For the text-containing cell, return its midpoint in (x, y) coordinate format. 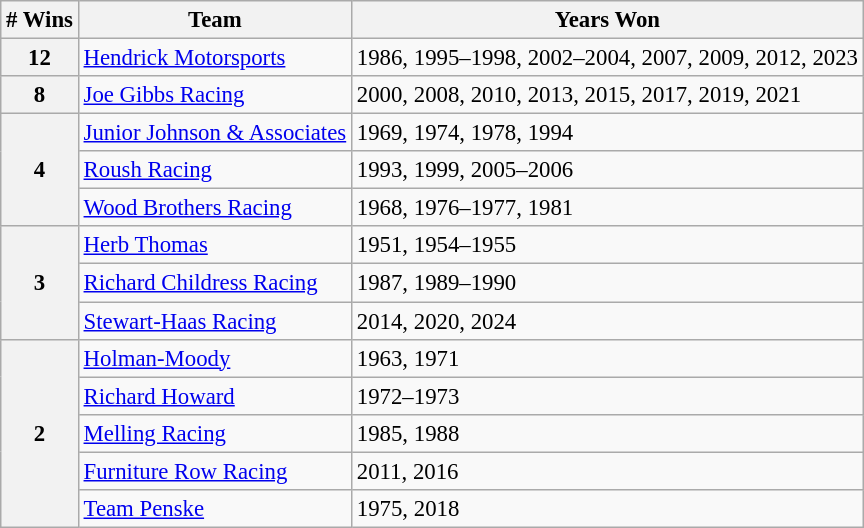
Junior Johnson & Associates (214, 133)
Wood Brothers Racing (214, 208)
1969, 1974, 1978, 1994 (607, 133)
4 (40, 170)
Herb Thomas (214, 245)
Holman-Moody (214, 358)
1968, 1976–1977, 1981 (607, 208)
1951, 1954–1955 (607, 245)
1987, 1989–1990 (607, 283)
Years Won (607, 20)
8 (40, 95)
Hendrick Motorsports (214, 58)
Roush Racing (214, 170)
1963, 1971 (607, 358)
Team (214, 20)
1985, 1988 (607, 433)
2011, 2016 (607, 471)
12 (40, 58)
1993, 1999, 2005–2006 (607, 170)
1986, 1995–1998, 2002–2004, 2007, 2009, 2012, 2023 (607, 58)
Stewart-Haas Racing (214, 321)
# Wins (40, 20)
Joe Gibbs Racing (214, 95)
3 (40, 282)
Richard Howard (214, 396)
2 (40, 433)
1975, 2018 (607, 509)
Melling Racing (214, 433)
Richard Childress Racing (214, 283)
2000, 2008, 2010, 2013, 2015, 2017, 2019, 2021 (607, 95)
1972–1973 (607, 396)
Furniture Row Racing (214, 471)
2014, 2020, 2024 (607, 321)
Team Penske (214, 509)
